Find where the given text appears and provide that cell's center as (x, y) coordinate. 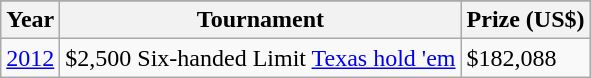
Year (30, 20)
$182,088 (526, 58)
Tournament (260, 20)
2012 (30, 58)
Prize (US$) (526, 20)
$2,500 Six-handed Limit Texas hold 'em (260, 58)
